Identify which cell holds the provided text, then report its [x, y] central coordinate. 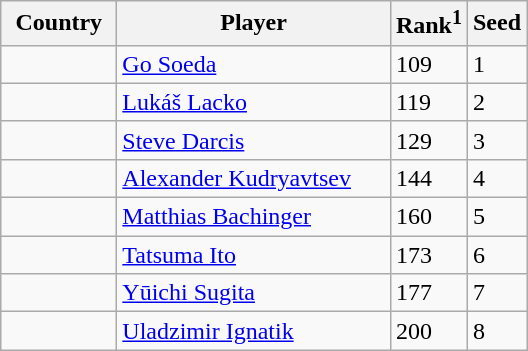
Rank1 [428, 24]
Player [254, 24]
Country [59, 24]
6 [496, 255]
129 [428, 140]
Alexander Kudryavtsev [254, 178]
7 [496, 293]
109 [428, 64]
119 [428, 102]
3 [496, 140]
177 [428, 293]
160 [428, 217]
Lukáš Lacko [254, 102]
5 [496, 217]
200 [428, 331]
Seed [496, 24]
Go Soeda [254, 64]
4 [496, 178]
Yūichi Sugita [254, 293]
Matthias Bachinger [254, 217]
8 [496, 331]
2 [496, 102]
173 [428, 255]
1 [496, 64]
Uladzimir Ignatik [254, 331]
Steve Darcis [254, 140]
144 [428, 178]
Tatsuma Ito [254, 255]
